Scan for the cell matching the given text and deliver its (x, y) coordinate at center. 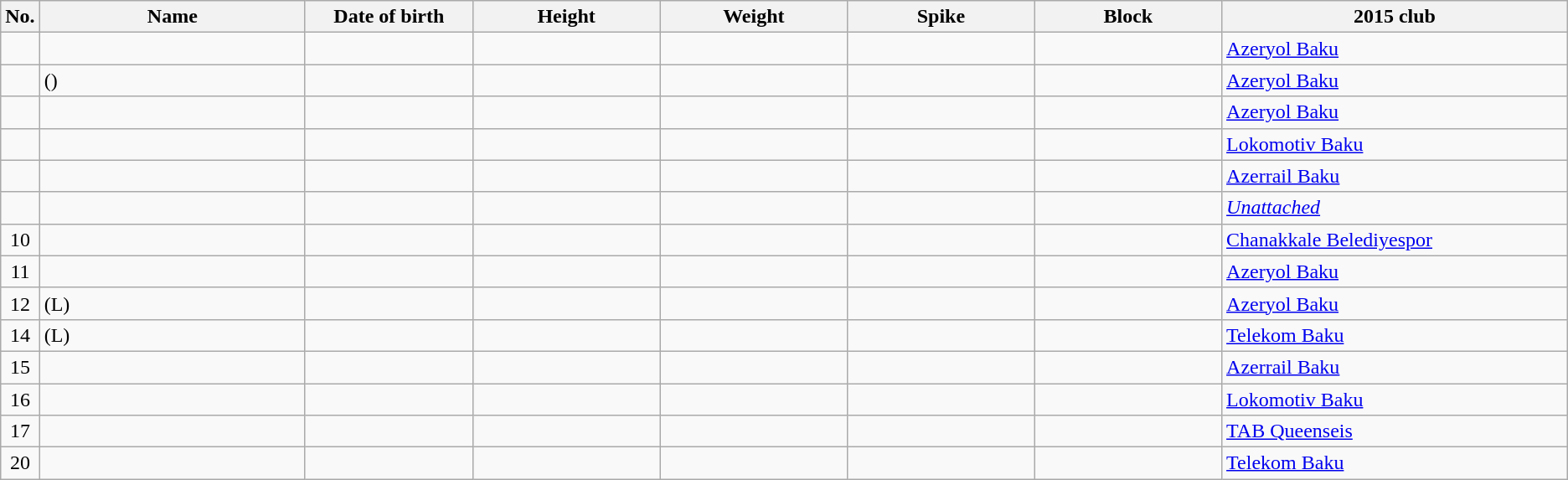
20 (20, 463)
10 (20, 240)
TAB Queenseis (1395, 431)
14 (20, 335)
11 (20, 271)
Chanakkale Belediyespor (1395, 240)
2015 club (1395, 17)
Height (566, 17)
() (173, 80)
Spike (941, 17)
16 (20, 400)
Block (1127, 17)
Name (173, 17)
No. (20, 17)
Unattached (1395, 208)
Weight (754, 17)
12 (20, 303)
17 (20, 431)
15 (20, 367)
Date of birth (389, 17)
